From the cell containing the given text, extract its center point as (x, y) coordinate. 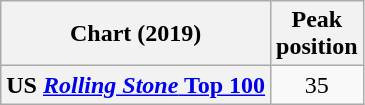
35 (317, 85)
US Rolling Stone Top 100 (136, 85)
Chart (2019) (136, 34)
Peakposition (317, 34)
